Scan for the cell matching the given text and deliver its [x, y] coordinate at center. 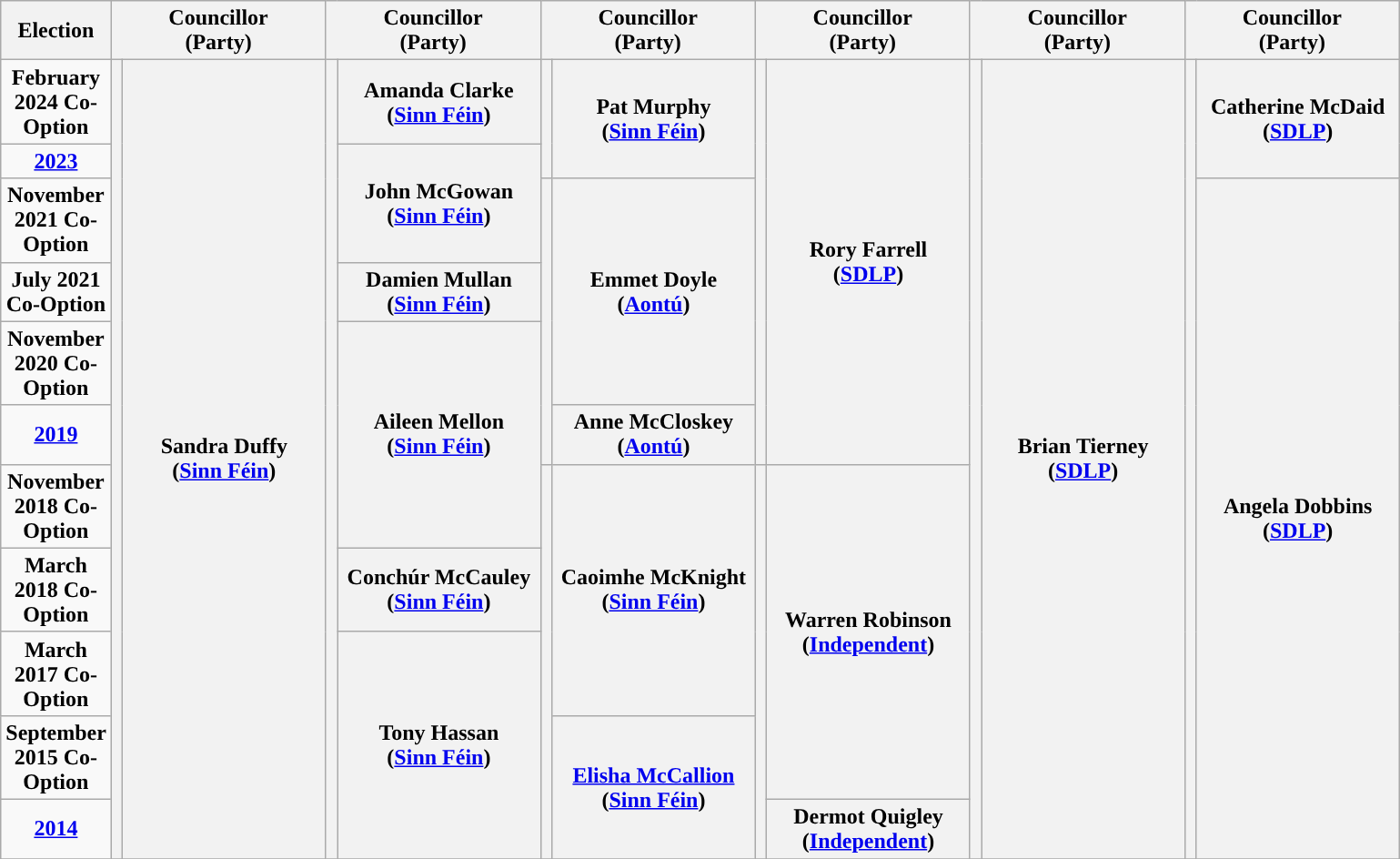
2019 [56, 435]
November 2020 Co-Option [56, 363]
Damien Mullan (Sinn Féin) [439, 291]
Elisha McCallion (Sinn Féin) [654, 786]
Catherine McDaid (SDLP) [1298, 119]
Caoimhe McKnight (Sinn Féin) [654, 590]
September 2015 Co-Option [56, 757]
Pat Murphy (Sinn Féin) [654, 119]
Brian Tierney (SDLP) [1083, 460]
February 2024 Co-Option [56, 102]
March 2018 Co-Option [56, 590]
Emmet Doyle (Aontú) [654, 291]
Tony Hassan (Sinn Féin) [439, 744]
Anne McCloskey (Aontú) [654, 435]
2023 [56, 161]
Rory Farrell (SDLP) [869, 262]
November 2018 Co-Option [56, 506]
November 2021 Co-Option [56, 220]
Warren Robinson (Independent) [869, 632]
Angela Dobbins (SDLP) [1298, 519]
Conchúr McCauley (Sinn Féin) [439, 590]
March 2017 Co-Option [56, 673]
Amanda Clarke (Sinn Féin) [439, 102]
July 2021 Co-Option [56, 291]
Aileen Mellon (Sinn Féin) [439, 435]
Dermot Quigley (Independent) [869, 828]
John McGowan (Sinn Féin) [439, 203]
Sandra Duffy (Sinn Féin) [225, 460]
Election [56, 31]
2014 [56, 828]
